Detect which cell encompasses the target text, then output its (X, Y) center coordinate. 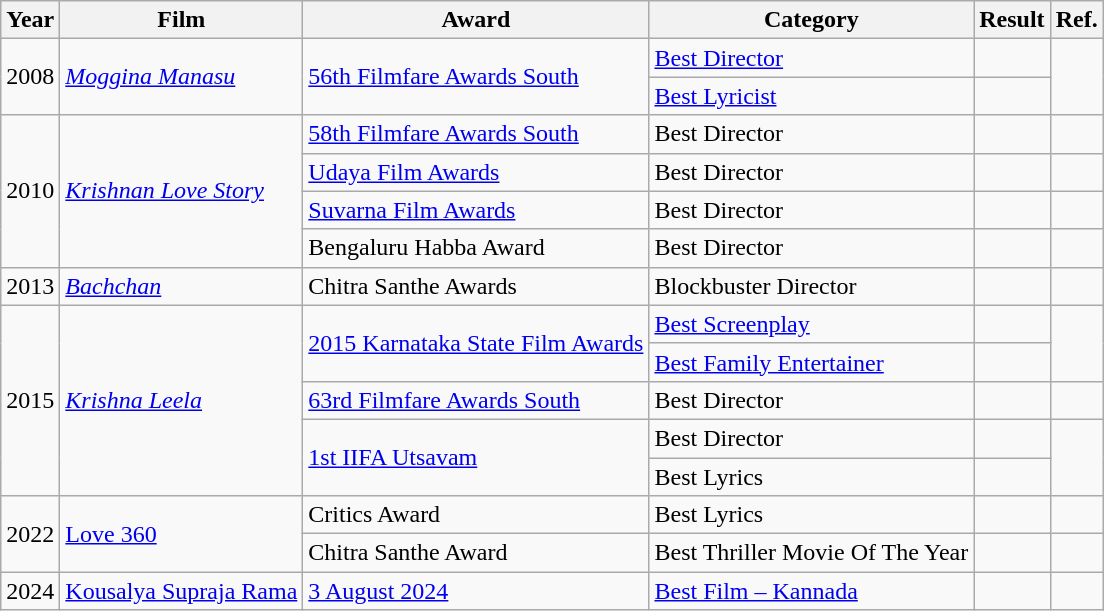
58th Filmfare Awards South (476, 134)
Best Screenplay (812, 324)
Bengaluru Habba Award (476, 248)
Krishnan Love Story (182, 191)
Year (30, 20)
2008 (30, 77)
Chitra Santhe Award (476, 553)
Result (1012, 20)
2015 Karnataka State Film Awards (476, 343)
Best Lyricist (812, 96)
Udaya Film Awards (476, 172)
2015 (30, 400)
2010 (30, 191)
Ref. (1076, 20)
Blockbuster Director (812, 286)
Category (812, 20)
2024 (30, 591)
Best Thriller Movie Of The Year (812, 553)
63rd Filmfare Awards South (476, 400)
Suvarna Film Awards (476, 210)
Kousalya Supraja Rama (182, 591)
1st IIFA Utsavam (476, 457)
Best Film – Kannada (812, 591)
2022 (30, 534)
Krishna Leela (182, 400)
Moggina Manasu (182, 77)
3 August 2024 (476, 591)
Critics Award (476, 515)
56th Filmfare Awards South (476, 77)
Bachchan (182, 286)
Love 360 (182, 534)
Chitra Santhe Awards (476, 286)
Film (182, 20)
Best Family Entertainer (812, 362)
Award (476, 20)
2013 (30, 286)
